Detect which cell encompasses the target text, then output its (x, y) center coordinate. 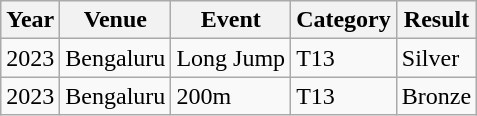
Result (436, 20)
Category (344, 20)
Venue (116, 20)
Bronze (436, 96)
Long Jump (231, 58)
Silver (436, 58)
Year (30, 20)
200m (231, 96)
Event (231, 20)
